Pinpoint the cell where the given text exists, returning its (X, Y) midpoint coordinate. 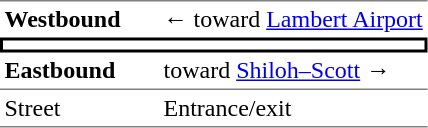
Street (80, 109)
Entrance/exit (293, 109)
← toward Lambert Airport (293, 19)
toward Shiloh–Scott → (293, 71)
Eastbound (80, 71)
Westbound (80, 19)
